Provide the (x, y) coordinate of the cell's center where the given text is located.  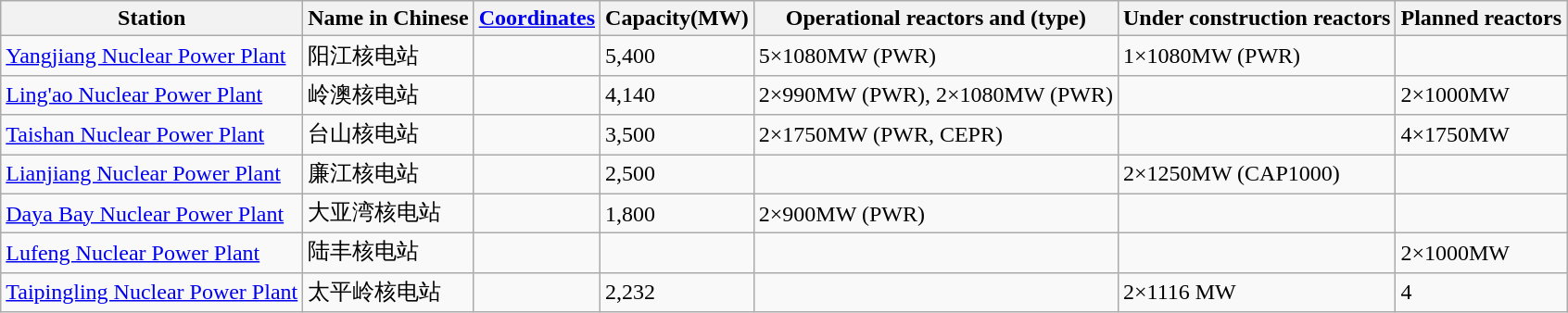
Station (152, 19)
1×1080MW (PWR) (1257, 56)
太平岭核电站 (388, 293)
阳江核电站 (388, 56)
5,400 (677, 56)
2,500 (677, 174)
Taipingling Nuclear Power Plant (152, 293)
廉江核电站 (388, 174)
Taishan Nuclear Power Plant (152, 135)
2×900MW (PWR) (936, 213)
Planned reactors (1481, 19)
4,140 (677, 94)
Capacity(MW) (677, 19)
Lufeng Nuclear Power Plant (152, 254)
Operational reactors and (type) (936, 19)
2×1750MW (PWR, CEPR) (936, 135)
Yangjiang Nuclear Power Plant (152, 56)
3,500 (677, 135)
2,232 (677, 293)
2×1250MW (CAP1000) (1257, 174)
Name in Chinese (388, 19)
Lianjiang Nuclear Power Plant (152, 174)
Under construction reactors (1257, 19)
2×990MW (PWR), 2×1080MW (PWR) (936, 94)
Daya Bay Nuclear Power Plant (152, 213)
4 (1481, 293)
5×1080MW (PWR) (936, 56)
2×1116 MW (1257, 293)
岭澳核电站 (388, 94)
台山核电站 (388, 135)
4×1750MW (1481, 135)
大亚湾核电站 (388, 213)
陆丰核电站 (388, 254)
Coordinates (537, 19)
Ling'ao Nuclear Power Plant (152, 94)
1,800 (677, 213)
